Identify which cell holds the provided text, then report its (X, Y) central coordinate. 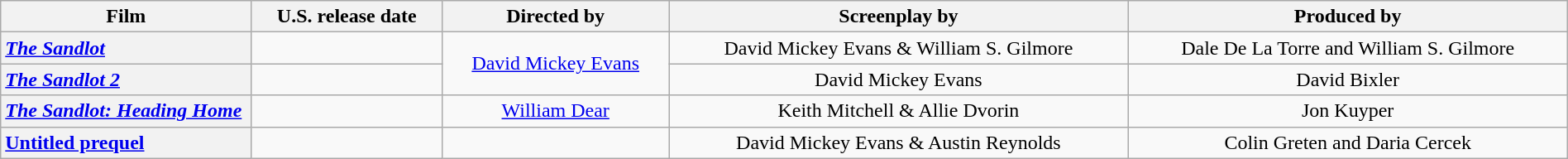
The Sandlot: Heading Home (126, 111)
David Bixler (1348, 79)
Colin Greten and Daria Cercek (1348, 142)
Dale De La Torre and William S. Gilmore (1348, 48)
Screenplay by (898, 17)
Keith Mitchell & Allie Dvorin (898, 111)
Film (126, 17)
Untitled prequel (126, 142)
The Sandlot (126, 48)
Directed by (556, 17)
The Sandlot 2 (126, 79)
U.S. release date (347, 17)
Produced by (1348, 17)
William Dear (556, 111)
Jon Kuyper (1348, 111)
David Mickey Evans & Austin Reynolds (898, 142)
David Mickey Evans & William S. Gilmore (898, 48)
